Return the (X, Y) coordinate for the center point of the cell that contains the specified text.  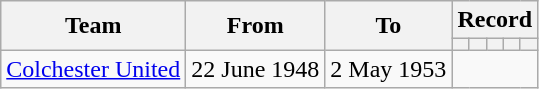
To (388, 26)
2 May 1953 (388, 69)
Record (495, 20)
22 June 1948 (256, 69)
Team (94, 26)
Colchester United (94, 69)
From (256, 26)
